From the cell containing the given text, extract its center point as [X, Y] coordinate. 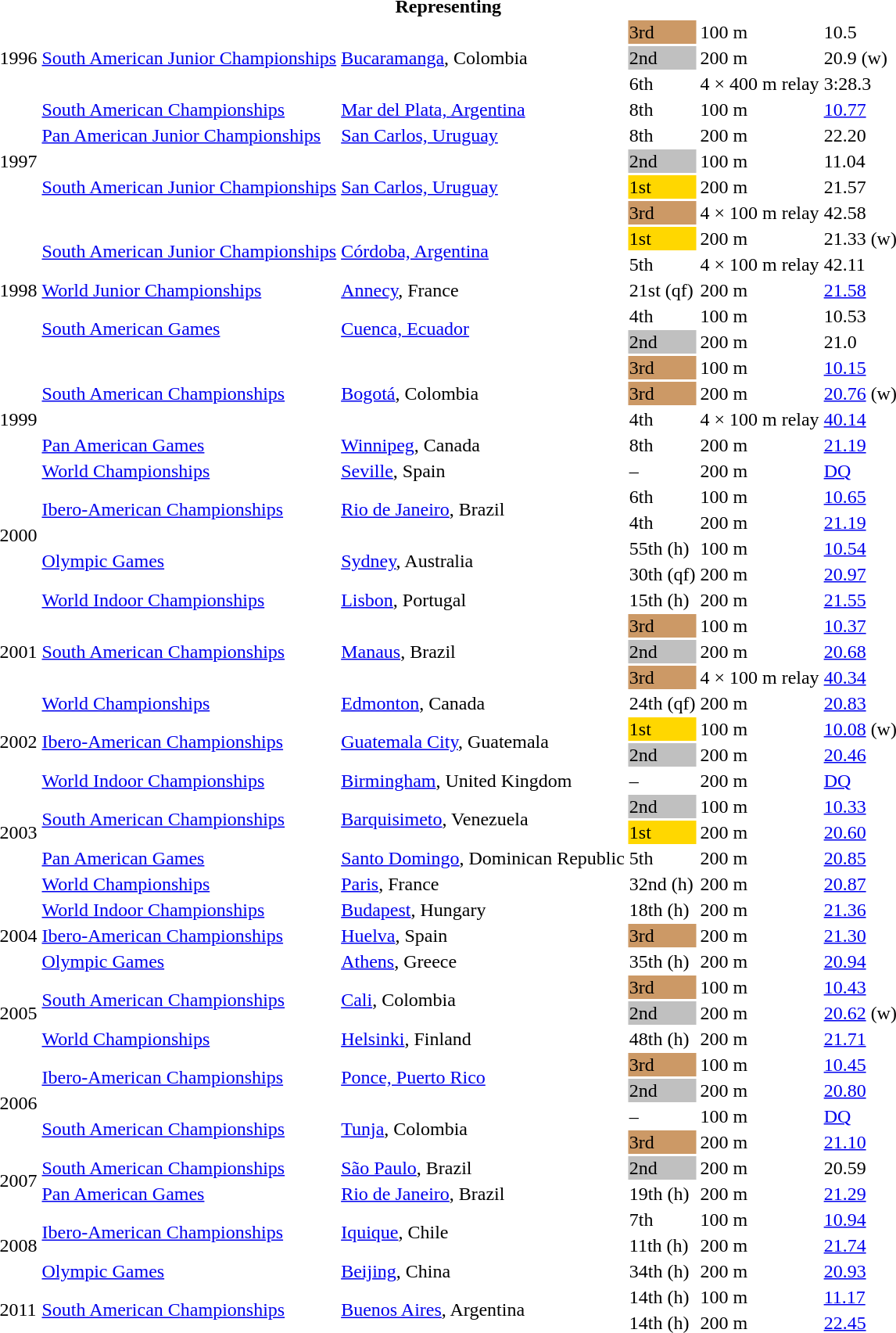
Winnipeg, Canada [483, 445]
Barquisimeto, Venezuela [483, 820]
Huelva, Spain [483, 936]
Córdoba, Argentina [483, 252]
14th (h) [662, 1297]
Pan American Junior Championships [189, 135]
Bucaramanga, Colombia [483, 58]
21st (qf) [662, 290]
48th (h) [662, 1039]
São Paulo, Brazil [483, 1168]
35th (h) [662, 961]
Annecy, France [483, 290]
7th [662, 1220]
24th (qf) [662, 703]
34th (h) [662, 1271]
Guatemala City, Guatemala [483, 742]
15th (h) [662, 600]
Lisbon, Portugal [483, 600]
30th (qf) [662, 574]
Tunja, Colombia [483, 1130]
18th (h) [662, 910]
Birmingham, United Kingdom [483, 781]
4 × 400 m relay [760, 84]
11th (h) [662, 1245]
Mar del Plata, Argentina [483, 110]
Edmonton, Canada [483, 703]
Bogotá, Colombia [483, 393]
Cali, Colombia [483, 1000]
Athens, Greece [483, 961]
Helsinki, Finland [483, 1039]
Paris, France [483, 884]
Beijing, China [483, 1271]
South American Games [189, 329]
19th (h) [662, 1194]
32nd (h) [662, 884]
Seville, Spain [483, 471]
55th (h) [662, 548]
Sydney, Australia [483, 562]
World Junior Championships [189, 290]
Ponce, Puerto Rico [483, 1078]
Santo Domingo, Dominican Republic [483, 858]
Manaus, Brazil [483, 652]
Cuenca, Ecuador [483, 329]
Iquique, Chile [483, 1233]
Budapest, Hungary [483, 910]
